Provide the (x, y) coordinate of the cell's center where the given text is located.  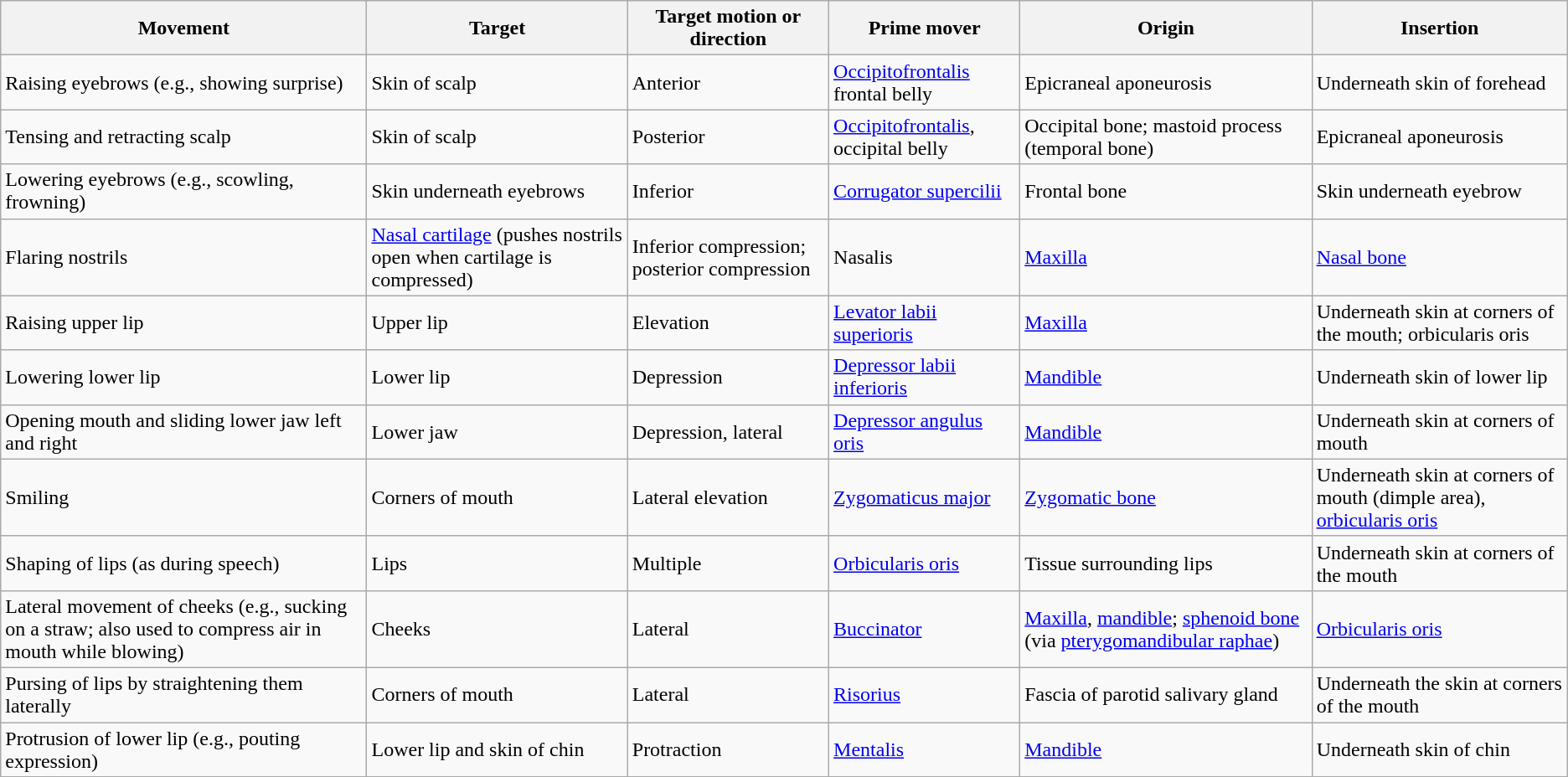
Depressor angulus oris (925, 432)
Prime mover (925, 28)
Target (498, 28)
Lower jaw (498, 432)
Lowering eyebrows (e.g., scowling, frowning) (184, 191)
Target motion or direction (728, 28)
Insertion (1439, 28)
Lateral elevation (728, 497)
Corrugator supercilii (925, 191)
Underneath skin at corners of the mouth; orbicularis oris (1439, 323)
Lateral movement of cheeks (e.g., sucking on a straw; also used to compress air in mouth while blowing) (184, 629)
Inferior (728, 191)
Posterior (728, 137)
Anterior (728, 82)
Underneath skin of lower lip (1439, 377)
Underneath skin of chin (1439, 749)
Depression (728, 377)
Tensing and retracting scalp (184, 137)
Levator labii superioris (925, 323)
Underneath the skin at corners of the mouth (1439, 695)
Mentalis (925, 749)
Depression, lateral (728, 432)
Opening mouth and sliding lower jaw left and right (184, 432)
Nasal cartilage (pushes nostrils open when cartilage is compressed) (498, 257)
Flaring nostrils (184, 257)
Lower lip (498, 377)
Movement (184, 28)
Underneath skin at corners of mouth (dimple area), orbicularis oris (1439, 497)
Protraction (728, 749)
Underneath skin of forehead (1439, 82)
Occipitofrontalis frontal belly (925, 82)
Origin (1166, 28)
Zygomatic bone (1166, 497)
Occipitofrontalis, occipital belly (925, 137)
Cheeks (498, 629)
Frontal bone (1166, 191)
Underneath skin at corners of the mouth (1439, 563)
Lips (498, 563)
Risorius (925, 695)
Maxilla, mandible; sphenoid bone (via pterygomandibular raphae) (1166, 629)
Skin underneath eyebrow (1439, 191)
Protrusion of lower lip (e.g., pouting expression) (184, 749)
Smiling (184, 497)
Occipital bone; mastoid process (temporal bone) (1166, 137)
Shaping of lips (as during speech) (184, 563)
Tissue surrounding lips (1166, 563)
Zygomaticus major (925, 497)
Raising eyebrows (e.g., showing surprise) (184, 82)
Nasalis (925, 257)
Elevation (728, 323)
Underneath skin at corners of mouth (1439, 432)
Pursing of lips by straightening them laterally (184, 695)
Upper lip (498, 323)
Depressor labii inferioris (925, 377)
Nasal bone (1439, 257)
Inferior compression; posterior compression (728, 257)
Lower lip and skin of chin (498, 749)
Skin underneath eyebrows (498, 191)
Buccinator (925, 629)
Lowering lower lip (184, 377)
Fascia of parotid salivary gland (1166, 695)
Raising upper lip (184, 323)
Multiple (728, 563)
